From the cell containing the given text, extract its center point as [X, Y] coordinate. 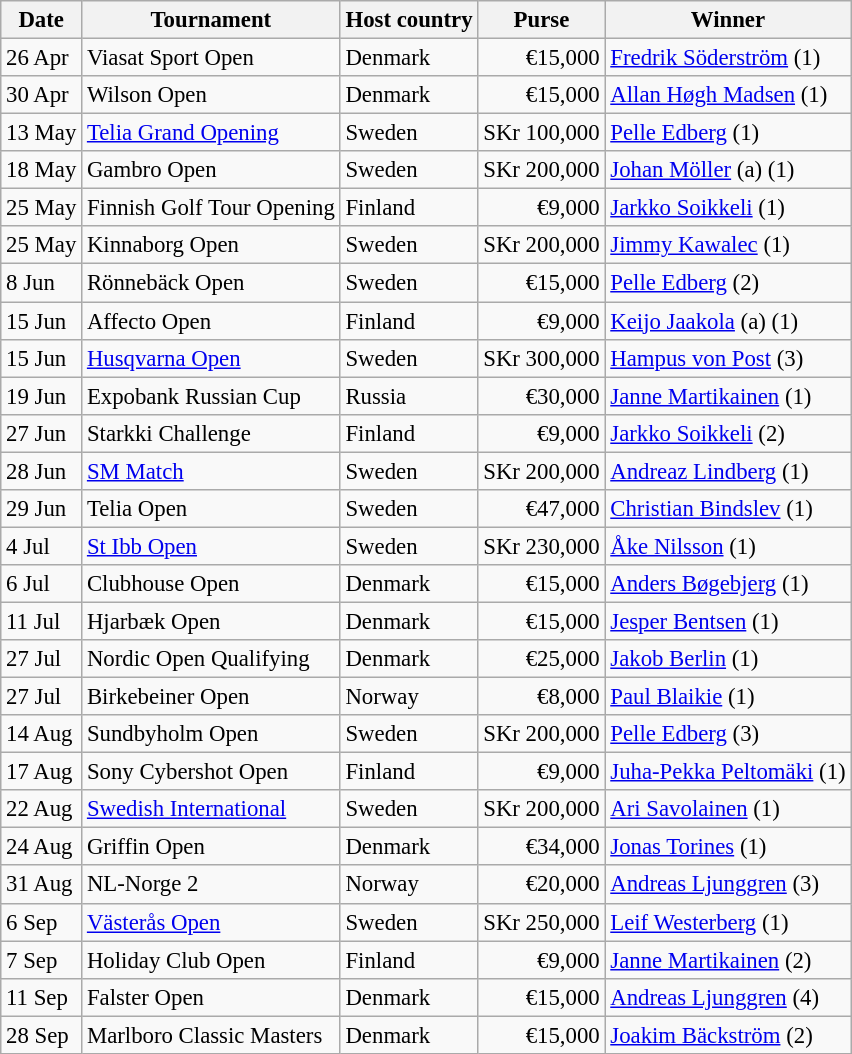
Janne Martikainen (2) [728, 960]
28 Sep [42, 1035]
Purse [542, 20]
Fredrik Söderström (1) [728, 58]
Marlboro Classic Masters [212, 1035]
19 Jun [42, 396]
Griffin Open [212, 847]
Ari Savolainen (1) [728, 809]
Anders Bøgebjerg (1) [728, 584]
Andreas Ljunggren (3) [728, 885]
NL-Norge 2 [212, 885]
Starkki Challenge [212, 433]
8 Jun [42, 283]
Expobank Russian Cup [212, 396]
Hampus von Post (3) [728, 358]
Sony Cybershot Open [212, 772]
St Ibb Open [212, 546]
Pelle Edberg (3) [728, 734]
Jarkko Soikkeli (1) [728, 208]
SKr 250,000 [542, 922]
Russia [409, 396]
Birkebeiner Open [212, 697]
Juha-Pekka Peltomäki (1) [728, 772]
Andreas Ljunggren (4) [728, 997]
Jesper Bentsen (1) [728, 621]
€34,000 [542, 847]
SKr 100,000 [542, 133]
6 Sep [42, 922]
Joakim Bäckström (2) [728, 1035]
Winner [728, 20]
SM Match [212, 471]
Rönnebäck Open [212, 283]
26 Apr [42, 58]
SKr 300,000 [542, 358]
Falster Open [212, 997]
Keijo Jaakola (a) (1) [728, 321]
Swedish International [212, 809]
Date [42, 20]
Pelle Edberg (2) [728, 283]
Andreaz Lindberg (1) [728, 471]
Jimmy Kawalec (1) [728, 245]
€30,000 [542, 396]
11 Sep [42, 997]
27 Jun [42, 433]
18 May [42, 170]
Jakob Berlin (1) [728, 659]
Hjarbæk Open [212, 621]
24 Aug [42, 847]
Wilson Open [212, 95]
Telia Grand Opening [212, 133]
13 May [42, 133]
€20,000 [542, 885]
Leif Westerberg (1) [728, 922]
Jarkko Soikkeli (2) [728, 433]
29 Jun [42, 509]
Affecto Open [212, 321]
Telia Open [212, 509]
Gambro Open [212, 170]
Paul Blaikie (1) [728, 697]
Holiday Club Open [212, 960]
Västerås Open [212, 922]
Janne Martikainen (1) [728, 396]
7 Sep [42, 960]
€8,000 [542, 697]
Nordic Open Qualifying [212, 659]
14 Aug [42, 734]
€47,000 [542, 509]
Sundbyholm Open [212, 734]
Pelle Edberg (1) [728, 133]
17 Aug [42, 772]
Viasat Sport Open [212, 58]
4 Jul [42, 546]
22 Aug [42, 809]
Husqvarna Open [212, 358]
€25,000 [542, 659]
11 Jul [42, 621]
Åke Nilsson (1) [728, 546]
Johan Möller (a) (1) [728, 170]
Clubhouse Open [212, 584]
Finnish Golf Tour Opening [212, 208]
30 Apr [42, 95]
Kinnaborg Open [212, 245]
Christian Bindslev (1) [728, 509]
28 Jun [42, 471]
Tournament [212, 20]
6 Jul [42, 584]
31 Aug [42, 885]
Jonas Torines (1) [728, 847]
Host country [409, 20]
SKr 230,000 [542, 546]
Allan Høgh Madsen (1) [728, 95]
